Determine the (x, y) coordinate at the center of the cell enclosing the given text.  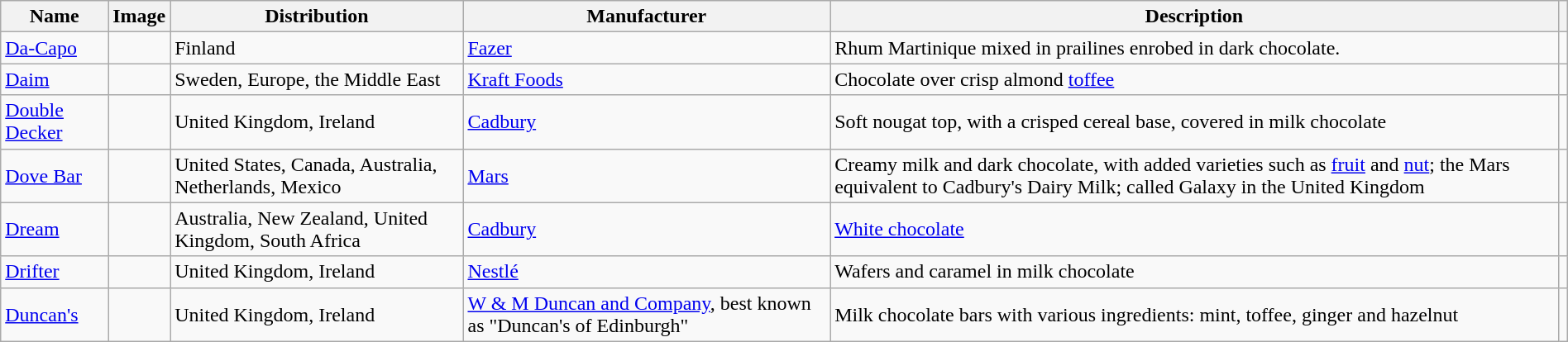
White chocolate (1194, 230)
Mars (647, 175)
Finland (317, 48)
Australia, New Zealand, United Kingdom, South Africa (317, 230)
Distribution (317, 17)
Kraft Foods (647, 79)
Image (139, 17)
Chocolate over crisp almond toffee (1194, 79)
Wafers and caramel in milk chocolate (1194, 272)
Da-Capo (55, 48)
Fazer (647, 48)
W & M Duncan and Company, best known as "Duncan's of Edinburgh" (647, 314)
Sweden, Europe, the Middle East (317, 79)
United States, Canada, Australia, Netherlands, Mexico (317, 175)
Name (55, 17)
Rhum Martinique mixed in prailines enrobed in dark chocolate. (1194, 48)
Manufacturer (647, 17)
Drifter (55, 272)
Description (1194, 17)
Double Decker (55, 122)
Dove Bar (55, 175)
Milk chocolate bars with various ingredients: mint, toffee, ginger and hazelnut (1194, 314)
Nestlé (647, 272)
Dream (55, 230)
Daim (55, 79)
Soft nougat top, with a crisped cereal base, covered in milk chocolate (1194, 122)
Duncan's (55, 314)
